Output the (x, y) coordinate of the center of the cell containing the given text.  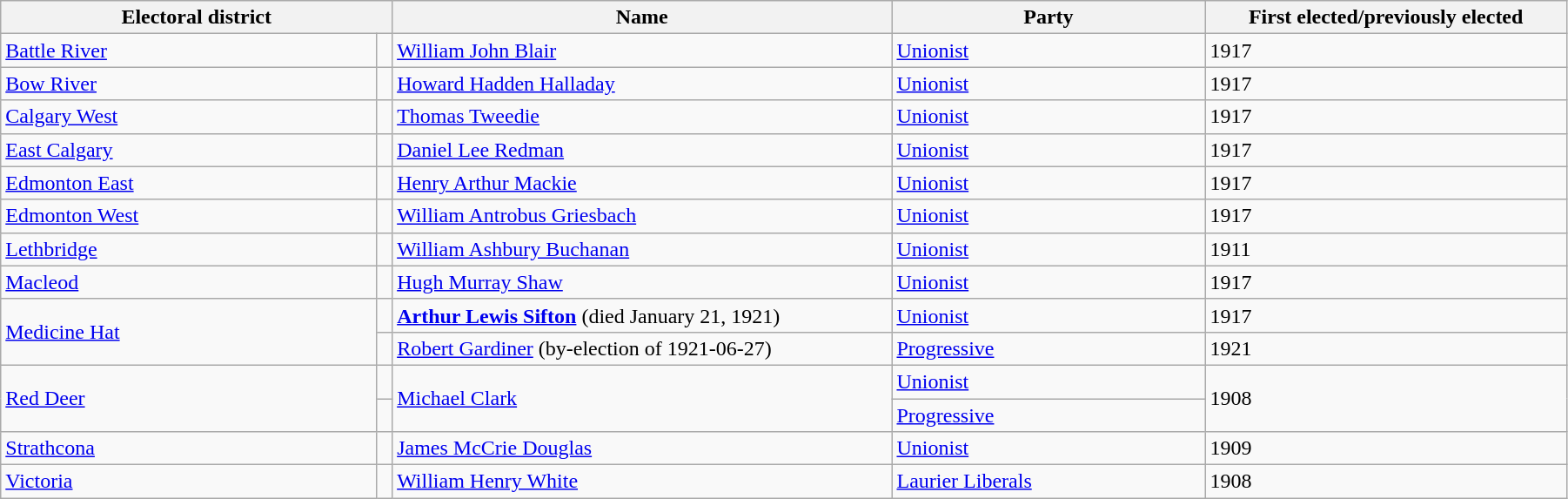
Henry Arthur Mackie (642, 183)
William John Blair (642, 51)
First elected/previously elected (1386, 17)
Edmonton East (189, 183)
Name (642, 17)
Michael Clark (642, 398)
Red Deer (189, 398)
Daniel Lee Redman (642, 150)
Medicine Hat (189, 332)
Laurier Liberals (1049, 482)
Calgary West (189, 117)
William Henry White (642, 482)
James McCrie Douglas (642, 448)
Howard Hadden Halladay (642, 84)
Victoria (189, 482)
Macleod (189, 282)
Lethbridge (189, 249)
1911 (1386, 249)
William Ashbury Buchanan (642, 249)
Robert Gardiner (by-election of 1921-06-27) (642, 348)
William Antrobus Griesbach (642, 216)
Battle River (189, 51)
Edmonton West (189, 216)
Strathcona (189, 448)
Arthur Lewis Sifton (died January 21, 1921) (642, 315)
1921 (1386, 348)
Bow River (189, 84)
Party (1049, 17)
1909 (1386, 448)
Electoral district (197, 17)
Thomas Tweedie (642, 117)
Hugh Murray Shaw (642, 282)
East Calgary (189, 150)
